Return the [X, Y] coordinate for the center point of the cell that contains the specified text.  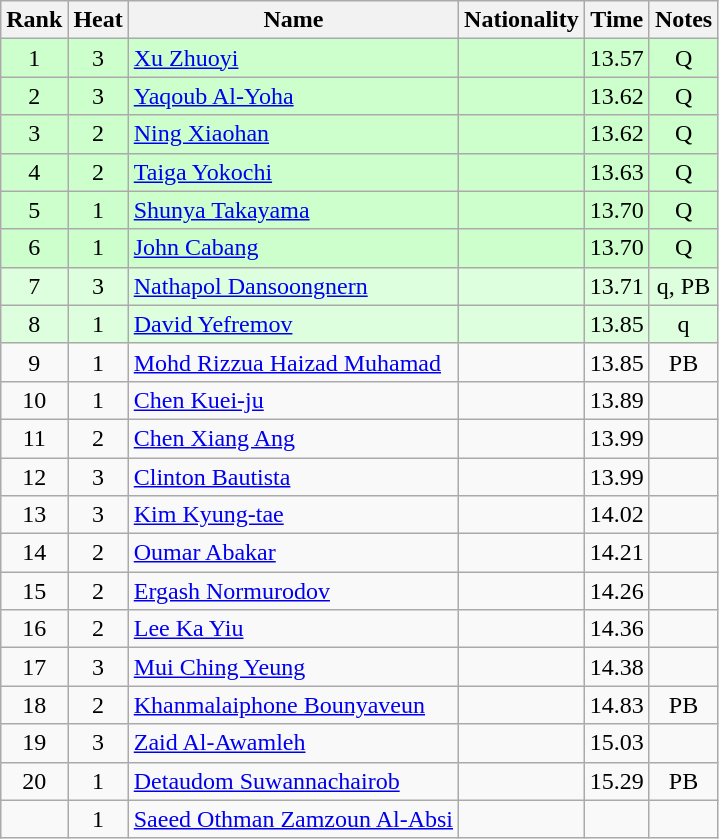
Xu Zhuoyi [293, 58]
15 [34, 591]
17 [34, 667]
19 [34, 743]
14.02 [616, 515]
14.26 [616, 591]
John Cabang [293, 248]
Detaudom Suwannachairob [293, 781]
Rank [34, 20]
Mohd Rizzua Haizad Muhamad [293, 362]
14.36 [616, 629]
Khanmalaiphone Bounyaveun [293, 705]
8 [34, 324]
13.89 [616, 400]
Time [616, 20]
Shunya Takayama [293, 210]
Yaqoub Al-Yoha [293, 96]
Oumar Abakar [293, 553]
13.63 [616, 172]
5 [34, 210]
Nationality [522, 20]
13.71 [616, 286]
Saeed Othman Zamzoun Al-Absi [293, 819]
Kim Kyung-tae [293, 515]
Lee Ka Yiu [293, 629]
Zaid Al-Awamleh [293, 743]
16 [34, 629]
13 [34, 515]
4 [34, 172]
20 [34, 781]
Notes [683, 20]
Chen Xiang Ang [293, 438]
10 [34, 400]
11 [34, 438]
14.83 [616, 705]
q [683, 324]
7 [34, 286]
Ning Xiaohan [293, 134]
14.38 [616, 667]
18 [34, 705]
Ergash Normurodov [293, 591]
15.29 [616, 781]
David Yefremov [293, 324]
Name [293, 20]
q, PB [683, 286]
Heat [98, 20]
Chen Kuei-ju [293, 400]
Mui Ching Yeung [293, 667]
14 [34, 553]
13.57 [616, 58]
9 [34, 362]
15.03 [616, 743]
Taiga Yokochi [293, 172]
Nathapol Dansoongnern [293, 286]
6 [34, 248]
Clinton Bautista [293, 477]
14.21 [616, 553]
12 [34, 477]
